Return the (X, Y) coordinate for the center point of the cell that contains the specified text.  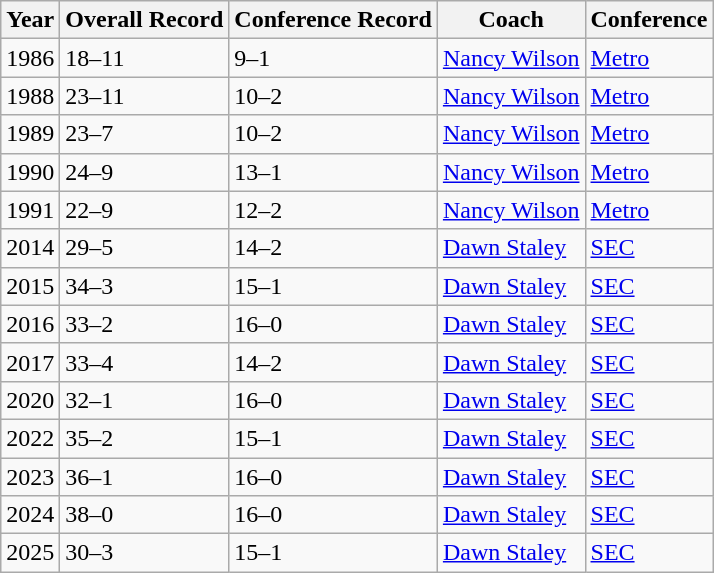
1989 (30, 134)
2014 (30, 248)
Year (30, 20)
Overall Record (144, 20)
1988 (30, 96)
33–4 (144, 362)
2022 (30, 438)
1990 (30, 172)
22–9 (144, 210)
35–2 (144, 438)
Conference (649, 20)
Coach (511, 20)
24–9 (144, 172)
9–1 (334, 58)
Conference Record (334, 20)
2023 (30, 477)
33–2 (144, 324)
13–1 (334, 172)
23–7 (144, 134)
29–5 (144, 248)
38–0 (144, 515)
2017 (30, 362)
23–11 (144, 96)
2016 (30, 324)
30–3 (144, 553)
32–1 (144, 400)
2025 (30, 553)
2020 (30, 400)
2024 (30, 515)
18–11 (144, 58)
1991 (30, 210)
1986 (30, 58)
2015 (30, 286)
34–3 (144, 286)
12–2 (334, 210)
36–1 (144, 477)
